Return the [X, Y] coordinate for the center point of the cell that contains the specified text.  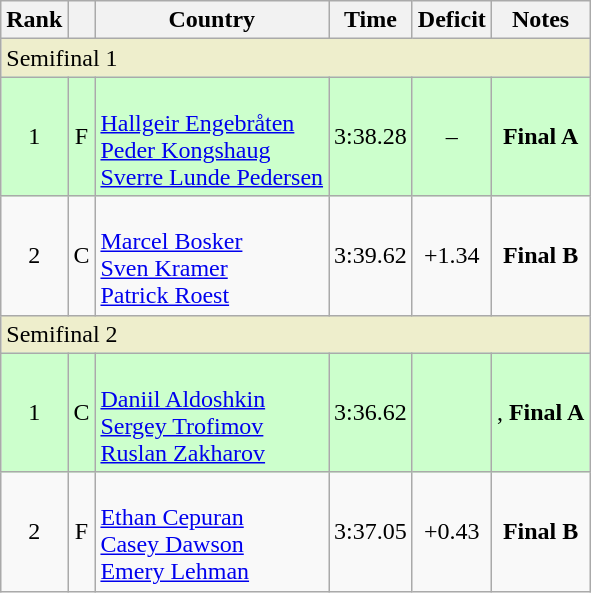
, Final A [540, 412]
Hallgeir EngebråtenPeder KongshaugSverre Lunde Pedersen [212, 136]
Ethan CepuranCasey DawsonEmery Lehman [212, 532]
Semifinal 2 [296, 334]
Notes [540, 20]
+1.34 [452, 256]
Deficit [452, 20]
3:37.05 [371, 532]
Country [212, 20]
– [452, 136]
Rank [34, 20]
3:36.62 [371, 412]
3:38.28 [371, 136]
Marcel BoskerSven KramerPatrick Roest [212, 256]
Final A [540, 136]
Semifinal 1 [296, 58]
Daniil AldoshkinSergey TrofimovRuslan Zakharov [212, 412]
+0.43 [452, 532]
3:39.62 [371, 256]
Time [371, 20]
